Search for the cell housing the specified text and yield its [X, Y] center coordinate. 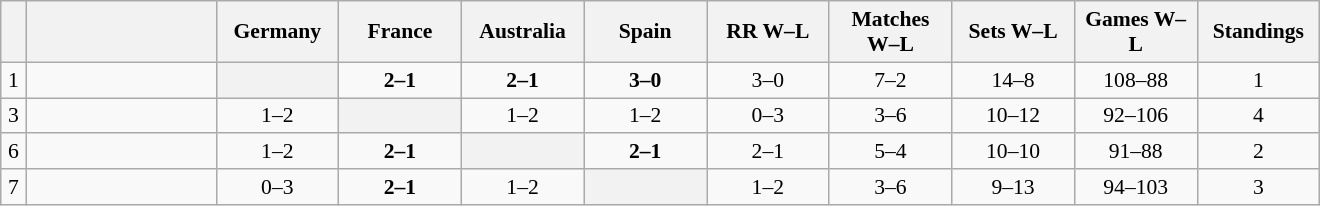
4 [1258, 116]
Sets W–L [1014, 32]
91–88 [1136, 152]
5–4 [890, 152]
France [400, 32]
Matches W–L [890, 32]
7 [14, 187]
6 [14, 152]
2 [1258, 152]
Spain [646, 32]
108–88 [1136, 80]
RR W–L [768, 32]
Germany [278, 32]
Standings [1258, 32]
Australia [522, 32]
10–12 [1014, 116]
92–106 [1136, 116]
7–2 [890, 80]
9–13 [1014, 187]
Games W–L [1136, 32]
10–10 [1014, 152]
94–103 [1136, 187]
14–8 [1014, 80]
